Pinpoint the cell where the given text exists, returning its (x, y) midpoint coordinate. 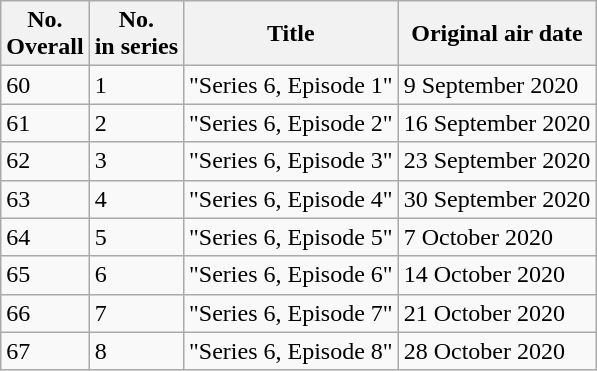
"Series 6, Episode 4" (292, 199)
4 (136, 199)
"Series 6, Episode 5" (292, 237)
No.Overall (45, 34)
64 (45, 237)
60 (45, 85)
Title (292, 34)
7 (136, 313)
No.in series (136, 34)
"Series 6, Episode 3" (292, 161)
9 September 2020 (497, 85)
6 (136, 275)
66 (45, 313)
"Series 6, Episode 1" (292, 85)
21 October 2020 (497, 313)
"Series 6, Episode 6" (292, 275)
Original air date (497, 34)
3 (136, 161)
16 September 2020 (497, 123)
5 (136, 237)
61 (45, 123)
2 (136, 123)
30 September 2020 (497, 199)
"Series 6, Episode 2" (292, 123)
8 (136, 351)
"Series 6, Episode 7" (292, 313)
62 (45, 161)
1 (136, 85)
14 October 2020 (497, 275)
"Series 6, Episode 8" (292, 351)
7 October 2020 (497, 237)
28 October 2020 (497, 351)
67 (45, 351)
63 (45, 199)
65 (45, 275)
23 September 2020 (497, 161)
